Search for the cell housing the specified text and yield its [x, y] center coordinate. 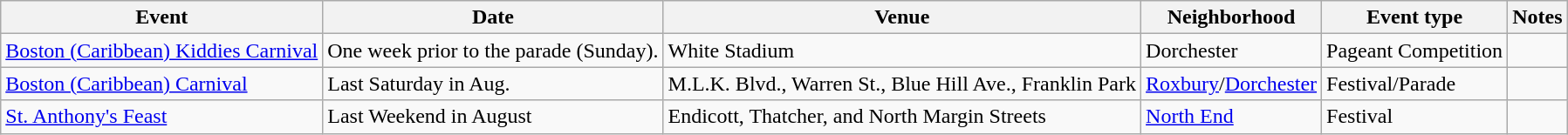
Roxbury/Dorchester [1232, 84]
Festival [1415, 117]
Notes [1537, 17]
One week prior to the parade (Sunday). [493, 51]
White Stadium [902, 51]
North End [1232, 117]
Venue [902, 17]
Dorchester [1232, 51]
Boston (Caribbean) Kiddies Carnival [162, 51]
Event [162, 17]
Event type [1415, 17]
Festival/Parade [1415, 84]
Endicott, Thatcher, and North Margin Streets [902, 117]
St. Anthony's Feast [162, 117]
Last Saturday in Aug. [493, 84]
Pageant Competition [1415, 51]
Neighborhood [1232, 17]
Last Weekend in August [493, 117]
M.L.K. Blvd., Warren St., Blue Hill Ave., Franklin Park [902, 84]
Date [493, 17]
Boston (Caribbean) Carnival [162, 84]
